Output the (X, Y) coordinate of the center of the cell containing the given text.  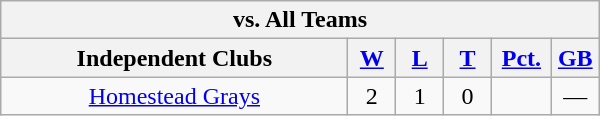
W (372, 58)
Independent Clubs (174, 58)
1 (420, 96)
GB (575, 58)
Homestead Grays (174, 96)
Pct. (521, 58)
— (575, 96)
L (420, 58)
0 (468, 96)
vs. All Teams (300, 20)
2 (372, 96)
T (468, 58)
